Scan for the cell matching the given text and deliver its (X, Y) coordinate at center. 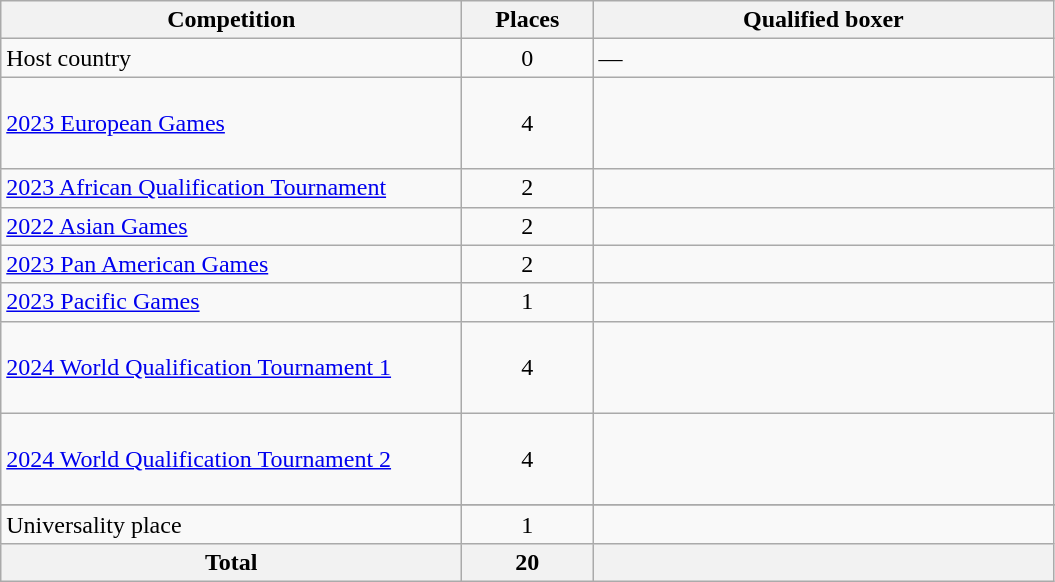
2024 World Qualification Tournament 2 (232, 459)
Qualified boxer (824, 20)
Universality place (232, 524)
2023 European Games (232, 123)
Host country (232, 58)
— (824, 58)
Competition (232, 20)
2023 African Qualification Tournament (232, 188)
2024 World Qualification Tournament 1 (232, 367)
Total (232, 562)
20 (528, 562)
2022 Asian Games (232, 226)
2023 Pan American Games (232, 264)
2023 Pacific Games (232, 302)
Places (528, 20)
0 (528, 58)
